Return [X, Y] of the center of cell containing provided text 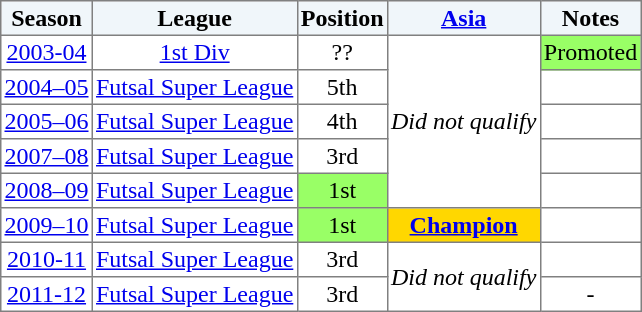
Notes [590, 18]
5th [342, 87]
2009–10 [47, 225]
Season [47, 18]
2004–05 [47, 87]
2010-11 [47, 259]
Asia [464, 18]
Position [342, 18]
?? [342, 52]
Promoted [590, 52]
2011-12 [47, 294]
2008–09 [47, 190]
4th [342, 121]
Champion [464, 225]
2003-04 [47, 52]
2005–06 [47, 121]
League [194, 18]
1st Div [194, 52]
2007–08 [47, 156]
- [590, 294]
